Determine the [X, Y] coordinate at the center of the cell enclosing the given text.  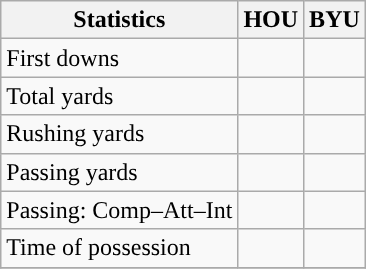
Statistics [120, 20]
Total yards [120, 96]
First downs [120, 58]
Passing yards [120, 172]
BYU [335, 20]
Rushing yards [120, 134]
Passing: Comp–Att–Int [120, 210]
HOU [271, 20]
Time of possession [120, 248]
